From the cell containing the given text, extract its center point as [x, y] coordinate. 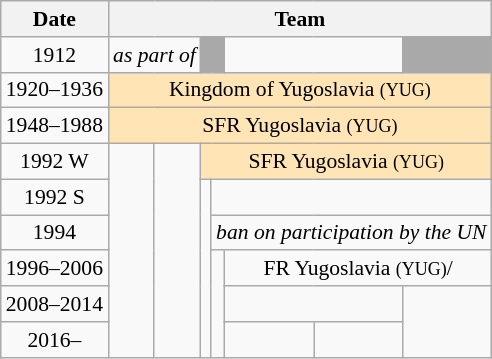
Team [300, 19]
1994 [54, 233]
Kingdom of Yugoslavia (YUG) [300, 90]
FR Yugoslavia (YUG)/ [358, 269]
1992 S [54, 197]
Date [54, 19]
1992 W [54, 162]
1948–1988 [54, 126]
1996–2006 [54, 269]
2016– [54, 340]
as part of [154, 55]
ban on participation by the UN [352, 233]
1920–1936 [54, 90]
2008–2014 [54, 304]
1912 [54, 55]
